Capture the cell that displays the provided text and extract its (X, Y) central coordinate. 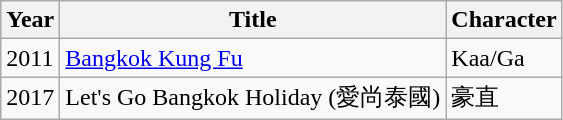
2017 (30, 98)
Let's Go Bangkok Holiday (愛尚泰國) (253, 98)
Kaa/Ga (504, 58)
Character (504, 20)
2011 (30, 58)
豪直 (504, 98)
Bangkok Kung Fu (253, 58)
Year (30, 20)
Title (253, 20)
